Provide the (x, y) coordinate of the cell's center where the given text is located.  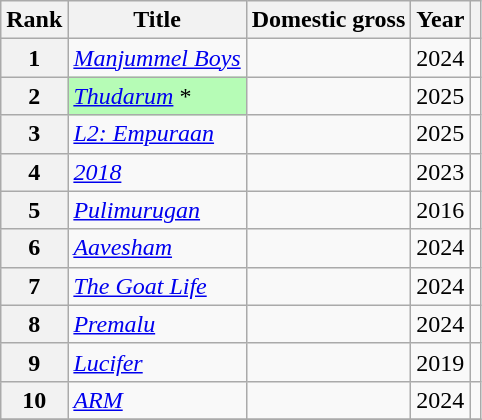
1 (34, 58)
The Goat Life (157, 286)
Aavesham (157, 248)
Thudarum * (157, 96)
10 (34, 400)
8 (34, 324)
Title (157, 20)
ARM (157, 400)
Rank (34, 20)
2016 (440, 210)
Year (440, 20)
3 (34, 134)
2023 (440, 172)
9 (34, 362)
6 (34, 248)
4 (34, 172)
Domestic gross (328, 20)
5 (34, 210)
Premalu (157, 324)
Lucifer (157, 362)
2019 (440, 362)
7 (34, 286)
L2: Empuraan (157, 134)
Manjummel Boys (157, 58)
Pulimurugan (157, 210)
2018 (157, 172)
2 (34, 96)
